Locate the cell with the specified text and output its [x, y] center coordinate. 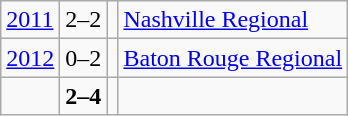
2011 [30, 20]
0–2 [84, 58]
Baton Rouge Regional [233, 58]
2–2 [84, 20]
2012 [30, 58]
2–4 [84, 96]
Nashville Regional [233, 20]
